Detect which cell encompasses the target text, then output its (X, Y) center coordinate. 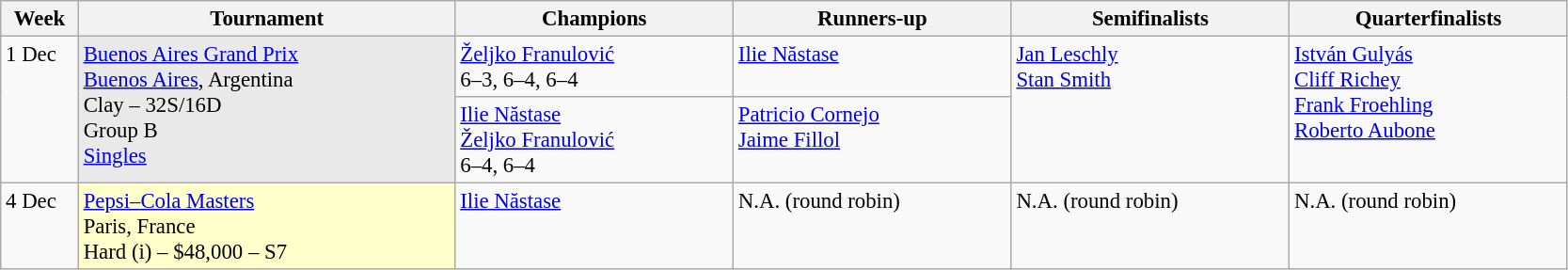
Željko Franulović 6–3, 6–4, 6–4 (594, 68)
István Gulyás Cliff Richey Frank Froehling Roberto Aubone (1429, 110)
Tournament (267, 19)
Champions (594, 19)
Pepsi–Cola Masters Paris, France Hard (i) – $48,000 – S7 (267, 227)
Buenos Aires Grand Prix Buenos Aires, Argentina Clay – 32S/16D Group B Singles (267, 110)
4 Dec (40, 227)
Week (40, 19)
1 Dec (40, 110)
Patricio Cornejo Jaime Fillol (873, 140)
Semifinalists (1150, 19)
Quarterfinalists (1429, 19)
Jan Leschly Stan Smith (1150, 110)
Runners-up (873, 19)
Ilie Năstase Željko Franulović 6–4, 6–4 (594, 140)
